Locate the cell with the specified text and output its [x, y] center coordinate. 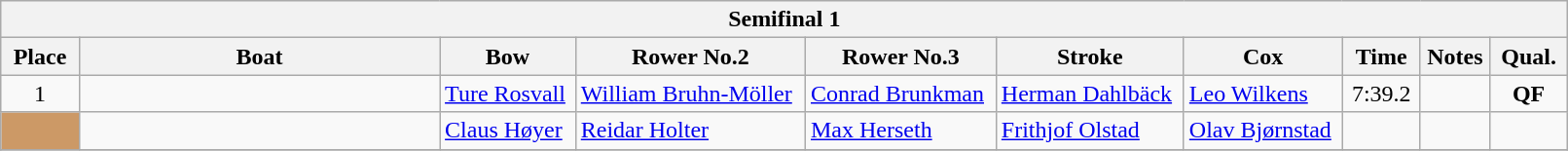
Rower No.2 [690, 57]
Herman Dahlbäck [1090, 94]
Qual. [1528, 57]
Time [1381, 57]
Olav Bjørnstad [1263, 131]
Cox [1263, 57]
Frithjof Olstad [1090, 131]
7:39.2 [1381, 94]
Leo Wilkens [1263, 94]
Notes [1454, 57]
Bow [508, 57]
Max Herseth [900, 131]
1 [40, 94]
Boat [259, 57]
Ture Rosvall [508, 94]
Stroke [1090, 57]
Semifinal 1 [784, 19]
Claus Høyer [508, 131]
Place [40, 57]
Rower No.3 [900, 57]
William Bruhn-Möller [690, 94]
Reidar Holter [690, 131]
QF [1528, 94]
Conrad Brunkman [900, 94]
